Return the [X, Y] coordinate for the center point of the cell that contains the specified text.  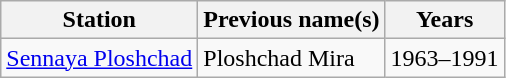
Station [100, 20]
Previous name(s) [292, 20]
1963–1991 [444, 58]
Ploshchad Mira [292, 58]
Sennaya Ploshchad [100, 58]
Years [444, 20]
